Extract the (X, Y) coordinate from the center of the cell holding the provided text.  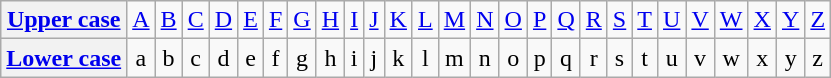
M (454, 20)
V (700, 20)
c (196, 58)
Lower case (64, 58)
Q (566, 20)
j (374, 58)
Y (790, 20)
b (168, 58)
R (594, 20)
r (594, 58)
S (619, 20)
P (539, 20)
v (700, 58)
s (619, 58)
B (168, 20)
l (425, 58)
n (485, 58)
O (513, 20)
W (731, 20)
t (645, 58)
I (354, 20)
U (671, 20)
Z (818, 20)
G (302, 20)
a (141, 58)
k (398, 58)
q (566, 58)
z (818, 58)
x (762, 58)
F (275, 20)
m (454, 58)
e (251, 58)
Upper case (64, 20)
w (731, 58)
E (251, 20)
T (645, 20)
A (141, 20)
y (790, 58)
i (354, 58)
C (196, 20)
g (302, 58)
o (513, 58)
K (398, 20)
h (330, 58)
u (671, 58)
f (275, 58)
N (485, 20)
X (762, 20)
d (223, 58)
D (223, 20)
H (330, 20)
L (425, 20)
p (539, 58)
J (374, 20)
